Scan for the cell matching the given text and deliver its (X, Y) coordinate at center. 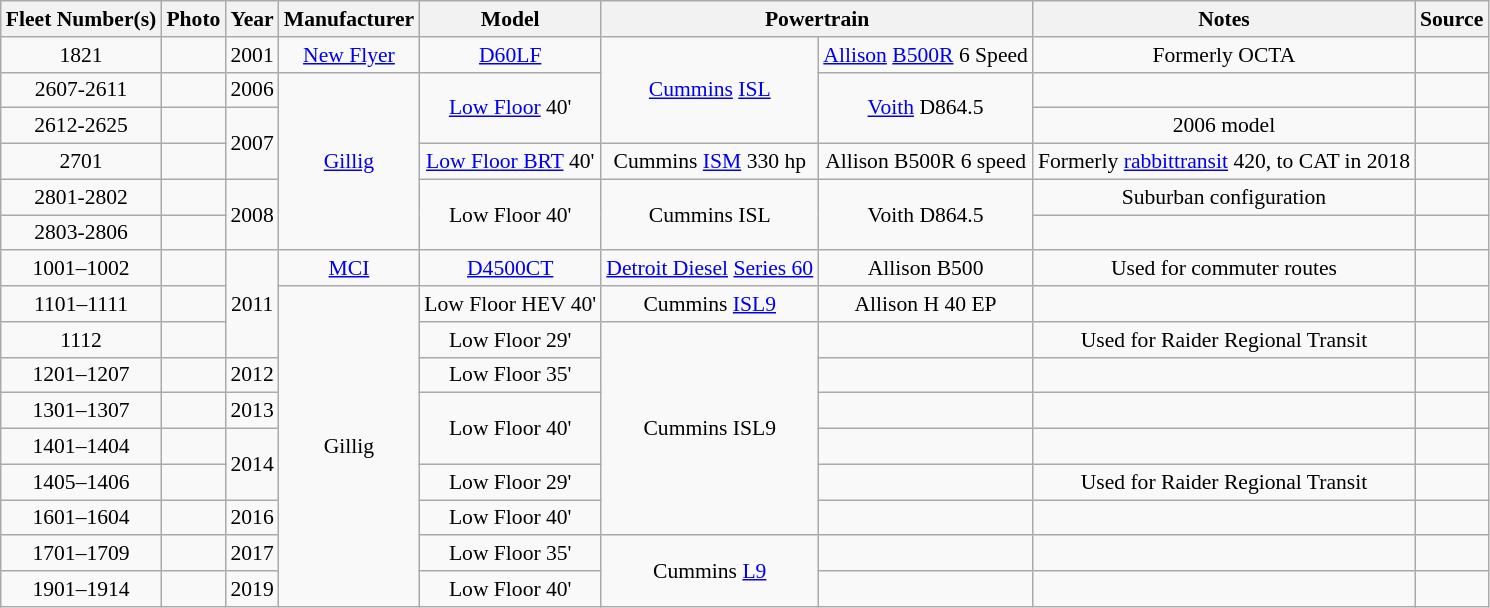
Allison B500 (926, 269)
Formerly OCTA (1224, 55)
1112 (82, 340)
2001 (252, 55)
2016 (252, 518)
Allison B500R 6 speed (926, 162)
2701 (82, 162)
2008 (252, 214)
2006 (252, 90)
Photo (193, 19)
Detroit Diesel Series 60 (710, 269)
1405–1406 (82, 482)
2607-2611 (82, 90)
1901–1914 (82, 589)
Cummins L9 (710, 572)
D60LF (510, 55)
Allison H 40 EP (926, 304)
Low Floor HEV 40' (510, 304)
Cummins ISM 330 hp (710, 162)
1601–1604 (82, 518)
Suburban configuration (1224, 197)
Year (252, 19)
1001–1002 (82, 269)
2019 (252, 589)
New Flyer (349, 55)
1701–1709 (82, 554)
2612-2625 (82, 126)
1301–1307 (82, 411)
Allison B500R 6 Speed (926, 55)
Fleet Number(s) (82, 19)
Powertrain (817, 19)
2014 (252, 464)
MCI (349, 269)
1821 (82, 55)
Low Floor BRT 40' (510, 162)
Used for commuter routes (1224, 269)
2017 (252, 554)
2006 model (1224, 126)
1101–1111 (82, 304)
D4500CT (510, 269)
Notes (1224, 19)
Manufacturer (349, 19)
2013 (252, 411)
2011 (252, 304)
2801-2802 (82, 197)
Formerly rabbittransit 420, to CAT in 2018 (1224, 162)
2803-2806 (82, 233)
1201–1207 (82, 375)
Source (1452, 19)
2007 (252, 144)
Model (510, 19)
1401–1404 (82, 447)
2012 (252, 375)
